Return the (x, y) coordinate for the center point of the cell that contains the specified text.  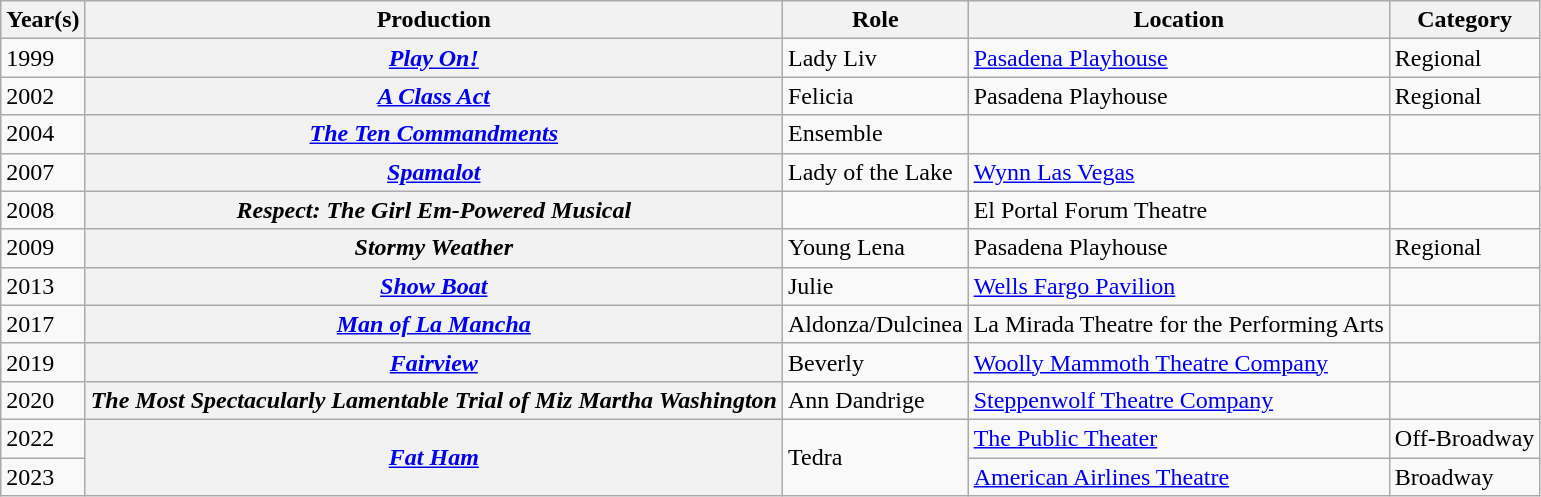
2004 (43, 134)
Steppenwolf Theatre Company (1178, 400)
Broadway (1464, 477)
Man of La Mancha (434, 324)
Play On! (434, 58)
Ensemble (875, 134)
Off-Broadway (1464, 438)
2009 (43, 248)
Show Boat (434, 286)
The Ten Commandments (434, 134)
Category (1464, 20)
El Portal Forum Theatre (1178, 210)
Ann Dandrige (875, 400)
Role (875, 20)
Fairview (434, 362)
Production (434, 20)
American Airlines Theatre (1178, 477)
2013 (43, 286)
A Class Act (434, 96)
2007 (43, 172)
Stormy Weather (434, 248)
Woolly Mammoth Theatre Company (1178, 362)
Wynn Las Vegas (1178, 172)
2008 (43, 210)
Lady of the Lake (875, 172)
La Mirada Theatre for the Performing Arts (1178, 324)
Fat Ham (434, 457)
Julie (875, 286)
2020 (43, 400)
Young Lena (875, 248)
Location (1178, 20)
Beverly (875, 362)
Tedra (875, 457)
2017 (43, 324)
Year(s) (43, 20)
Wells Fargo Pavilion (1178, 286)
Spamalot (434, 172)
2002 (43, 96)
The Most Spectacularly Lamentable Trial of Miz Martha Washington (434, 400)
2023 (43, 477)
Felicia (875, 96)
1999 (43, 58)
Lady Liv (875, 58)
Aldonza/Dulcinea (875, 324)
2019 (43, 362)
2022 (43, 438)
The Public Theater (1178, 438)
Respect: The Girl Em-Powered Musical (434, 210)
